Locate the cell with the specified text and output its (x, y) center coordinate. 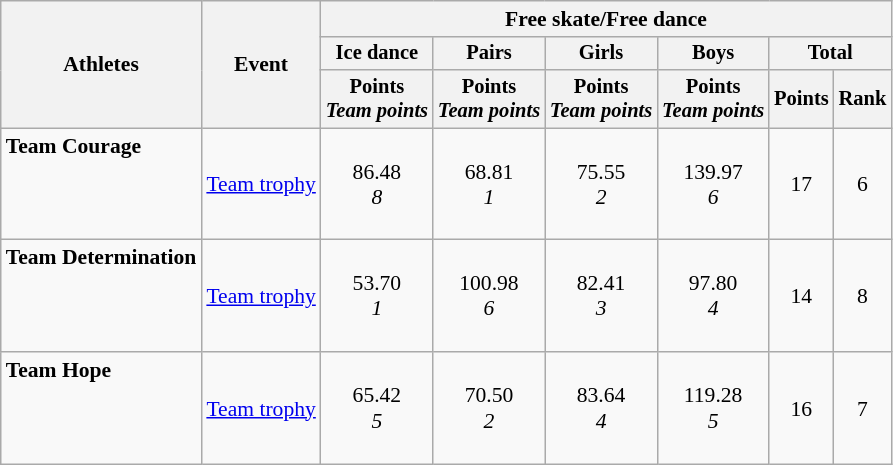
Ice dance (377, 54)
Team Determination (102, 296)
53.701 (377, 296)
6 (863, 184)
Boys (713, 54)
70.502 (489, 408)
100.986 (489, 296)
17 (801, 184)
83.644 (601, 408)
Team Hope (102, 408)
7 (863, 408)
119.285 (713, 408)
14 (801, 296)
68.811 (489, 184)
Points (801, 99)
Athletes (102, 64)
97.804 (713, 296)
Total (830, 54)
65.425 (377, 408)
75.552 (601, 184)
Pairs (489, 54)
8 (863, 296)
Team Courage (102, 184)
Event (261, 64)
86.488 (377, 184)
82.413 (601, 296)
Free skate/Free dance (606, 19)
139.976 (713, 184)
Girls (601, 54)
Rank (863, 99)
16 (801, 408)
